Return [X, Y] of the center of cell containing provided text 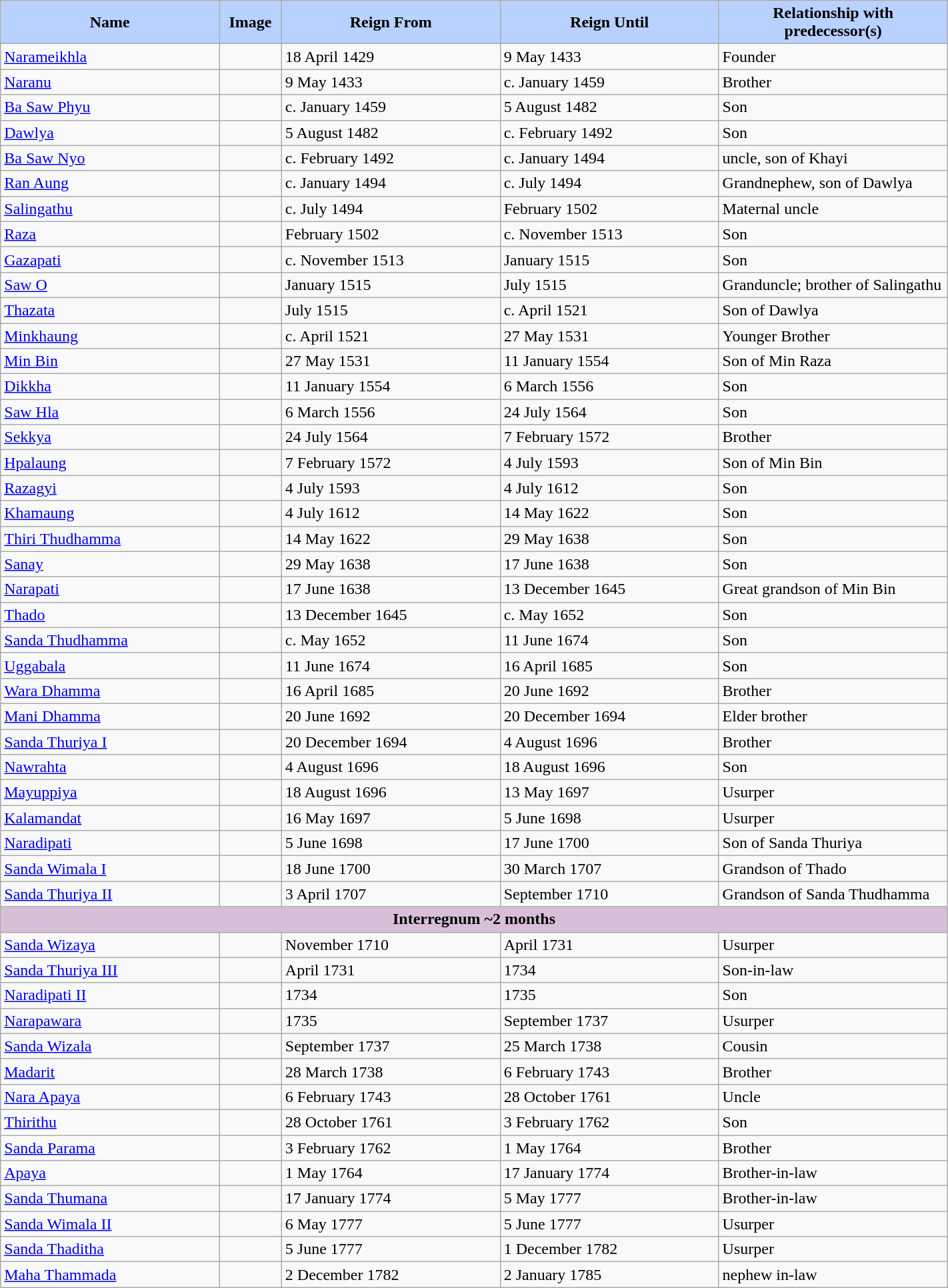
Kalamandat [110, 818]
17 June 1700 [609, 843]
Granduncle; brother of Salingathu [833, 285]
Sanda Thuriya II [110, 894]
Son of Dawlya [833, 310]
Sanda Thaditha [110, 1249]
Son of Sanda Thuriya [833, 843]
Minkhaung [110, 335]
Uggabala [110, 665]
Sanda Parama [110, 1147]
25 March 1738 [609, 1046]
Sanay [110, 564]
Younger Brother [833, 335]
1 December 1782 [609, 1249]
Sanda Wizaya [110, 945]
Gazapati [110, 259]
Reign Until [609, 23]
Relationship with predecessor(s) [833, 23]
Dawlya [110, 133]
Nawrahta [110, 767]
Naranu [110, 82]
uncle, son of Khayi [833, 158]
Cousin [833, 1046]
13 May 1697 [609, 793]
September 1710 [609, 894]
Naradipati II [110, 995]
November 1710 [391, 945]
Salingathu [110, 209]
Sanda Thuriya III [110, 970]
Name [110, 23]
30 March 1707 [609, 869]
6 May 1777 [391, 1224]
Grandson of Sanda Thudhamma [833, 894]
Maternal uncle [833, 209]
2 January 1785 [609, 1275]
Ba Saw Nyo [110, 158]
Thirithu [110, 1122]
Madarit [110, 1071]
Son of Min Bin [833, 463]
Mani Dhamma [110, 716]
18 April 1429 [391, 57]
Nara Apaya [110, 1097]
Maha Thammada [110, 1275]
28 March 1738 [391, 1071]
Saw O [110, 285]
Grandson of Thado [833, 869]
Min Bin [110, 361]
Narapawara [110, 1021]
Sanda Thumana [110, 1199]
Narapati [110, 589]
Interregnum ~2 months [474, 919]
Founder [833, 57]
Narameikhla [110, 57]
Grandnephew, son of Dawlya [833, 183]
5 May 1777 [609, 1199]
Sanda Wimala I [110, 869]
Uncle [833, 1097]
Thazata [110, 310]
Sanda Wizala [110, 1046]
Sanda Thudhamma [110, 640]
Razagyi [110, 488]
2 December 1782 [391, 1275]
Elder brother [833, 716]
Naradipati [110, 843]
18 June 1700 [391, 869]
Saw Hla [110, 412]
Son of Min Raza [833, 361]
Reign From [391, 23]
Wara Dhamma [110, 691]
Sanda Thuriya I [110, 742]
nephew in-law [833, 1275]
Hpalaung [110, 463]
Dikkha [110, 387]
Son-in-law [833, 970]
3 April 1707 [391, 894]
Ba Saw Phyu [110, 107]
Thiri Thudhamma [110, 539]
Mayuppiya [110, 793]
16 May 1697 [391, 818]
Sekkya [110, 437]
Khamaung [110, 513]
Image [251, 23]
Apaya [110, 1173]
Thado [110, 615]
Raza [110, 234]
Great grandson of Min Bin [833, 589]
Sanda Wimala II [110, 1224]
Ran Aung [110, 183]
